Capture the cell that displays the provided text and extract its [X, Y] central coordinate. 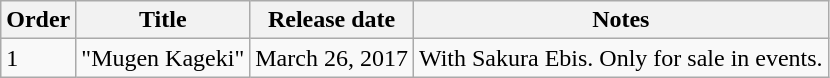
1 [38, 58]
March 26, 2017 [332, 58]
Release date [332, 20]
"Mugen Kageki" [163, 58]
Notes [620, 20]
Title [163, 20]
With Sakura Ebis. Only for sale in events. [620, 58]
Order [38, 20]
